Identify which cell holds the provided text, then report its (X, Y) central coordinate. 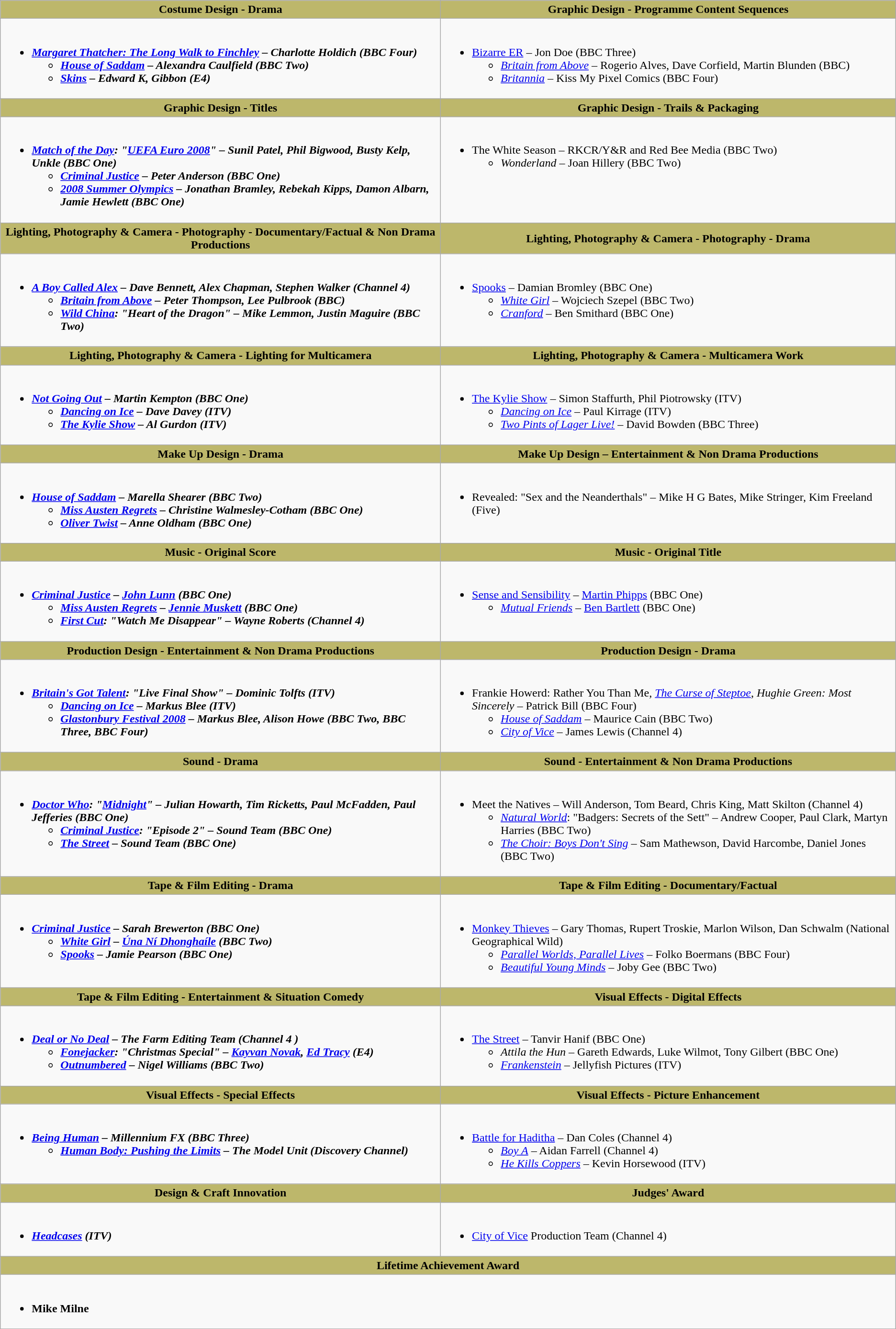
Criminal Justice – Sarah Brewerton (BBC One)White Girl – Úna Ní Dhonghaíle (BBC Two)Spooks – Jamie Pearson (BBC One) (221, 941)
Battle for Haditha – Dan Coles (Channel 4)Boy A – Aidan Farrell (Channel 4)He Kills Coppers – Kevin Horsewood (ITV) (668, 1144)
Bizarre ER – Jon Doe (BBC Three)Britain from Above – Rogerio Alves, Dave Corfield, Martin Blunden (BBC)Britannia – Kiss My Pixel Comics (BBC Four) (668, 58)
Being Human – Millennium FX (BBC Three)Human Body: Pushing the Limits – The Model Unit (Discovery Channel) (221, 1144)
House of Saddam – Marella Shearer (BBC Two)Miss Austen Regrets – Christine Walmesley-Cotham (BBC One)Oliver Twist – Anne Oldham (BBC One) (221, 503)
Graphic Design - Trails & Packaging (668, 108)
Lighting, Photography & Camera - Lighting for Multicamera (221, 356)
Sense and Sensibility – Martin Phipps (BBC One)Mutual Friends – Ben Bartlett (BBC One) (668, 601)
Tape & Film Editing - Entertainment & Situation Comedy (221, 997)
Lighting, Photography & Camera - Photography - Documentary/Factual & Non Drama Productions (221, 238)
Visual Effects - Picture Enhancement (668, 1095)
Visual Effects - Digital Effects (668, 997)
City of Vice Production Team (Channel 4) (668, 1229)
Mike Milne (448, 1301)
Judges' Award (668, 1193)
Tape & Film Editing - Drama (221, 886)
Production Design - Drama (668, 651)
Music - Original Title (668, 552)
The Street – Tanvir Hanif (BBC One)Attila the Hun – Gareth Edwards, Luke Wilmot, Tony Gilbert (BBC One)Frankenstein – Jellyfish Pictures (ITV) (668, 1046)
Lighting, Photography & Camera - Multicamera Work (668, 356)
Make Up Design – Entertainment & Non Drama Productions (668, 454)
Sound - Drama (221, 762)
The Kylie Show – Simon Staffurth, Phil Piotrowsky (ITV)Dancing on Ice – Paul Kirrage (ITV)Two Pints of Lager Live! – David Bowden (BBC Three) (668, 405)
Spooks – Damian Bromley (BBC One)White Girl – Wojciech Szepel (BBC Two)Cranford – Ben Smithard (BBC One) (668, 300)
Revealed: "Sex and the Neanderthals" – Mike H G Bates, Mike Stringer, Kim Freeland (Five) (668, 503)
Graphic Design - Titles (221, 108)
Production Design - Entertainment & Non Drama Productions (221, 651)
Design & Craft Innovation (221, 1193)
Lighting, Photography & Camera - Photography - Drama (668, 238)
The White Season – RKCR/Y&R and Red Bee Media (BBC Two)Wonderland – Joan Hillery (BBC Two) (668, 169)
Make Up Design - Drama (221, 454)
Visual Effects - Special Effects (221, 1095)
Lifetime Achievement Award (448, 1265)
Headcases (ITV) (221, 1229)
Graphic Design - Programme Content Sequences (668, 10)
Tape & Film Editing - Documentary/Factual (668, 886)
Criminal Justice – John Lunn (BBC One)Miss Austen Regrets – Jennie Muskett (BBC One)First Cut: "Watch Me Disappear" – Wayne Roberts (Channel 4) (221, 601)
Music - Original Score (221, 552)
Costume Design - Drama (221, 10)
Not Going Out – Martin Kempton (BBC One)Dancing on Ice – Dave Davey (ITV)The Kylie Show – Al Gurdon (ITV) (221, 405)
Sound - Entertainment & Non Drama Productions (668, 762)
